Return (x, y) of the center of cell containing provided text 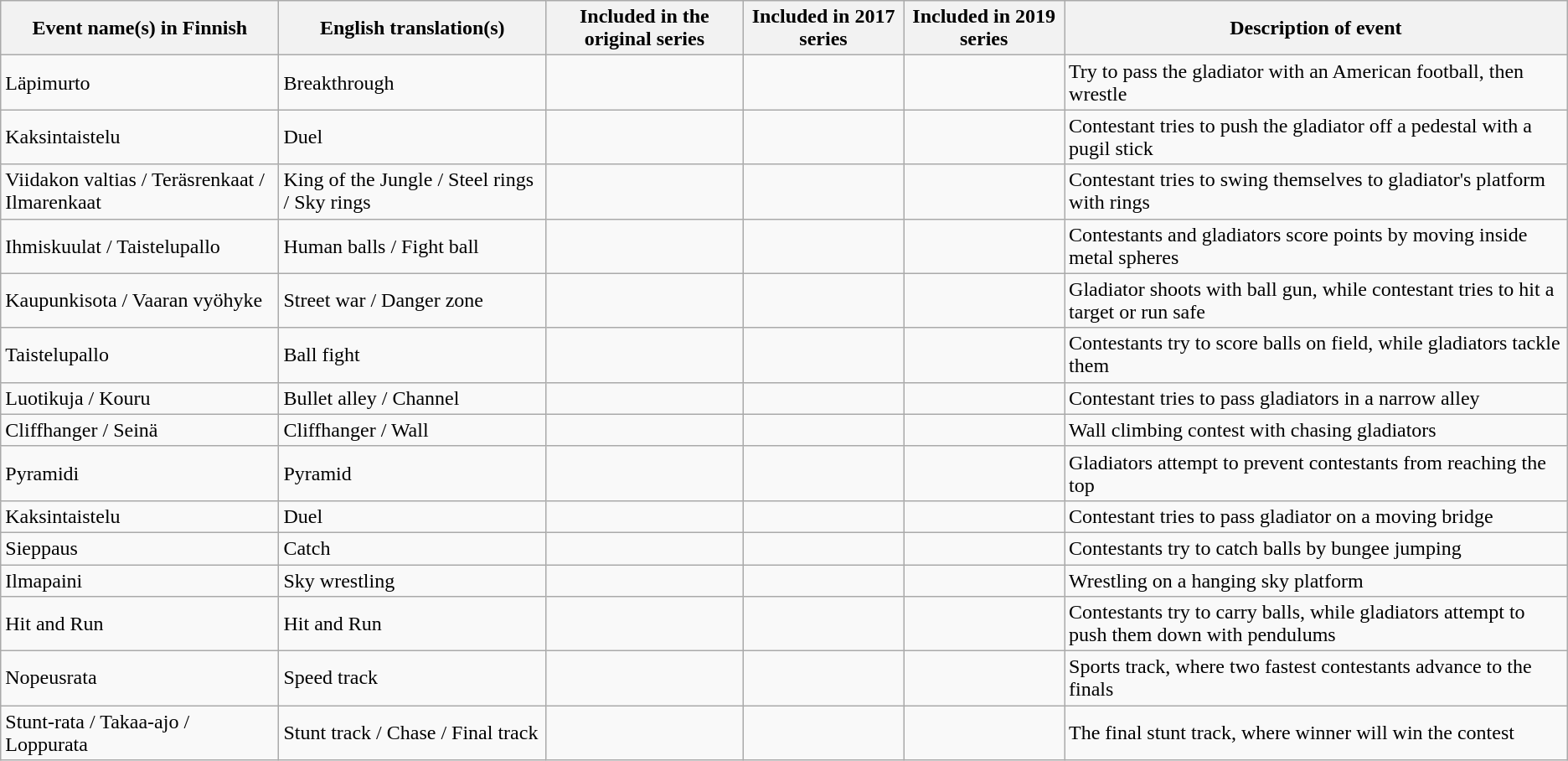
Gladiator shoots with ball gun, while contestant tries to hit a target or run safe (1317, 300)
Wall climbing contest with chasing gladiators (1317, 430)
Included in the original series (645, 28)
Gladiators attempt to prevent contestants from reaching the top (1317, 473)
Pyramid (412, 473)
Pyramidi (140, 473)
King of the Jungle / Steel rings / Sky rings (412, 191)
Cliffhanger / Seinä (140, 430)
Ihmiskuulat / Taistelupallo (140, 246)
Contestants try to carry balls, while gladiators attempt to push them down with pendulums (1317, 624)
Ilmapaini (140, 581)
Event name(s) in Finnish (140, 28)
Human balls / Fight ball (412, 246)
Street war / Danger zone (412, 300)
Catch (412, 548)
Sieppaus (140, 548)
Contestants try to catch balls by bungee jumping (1317, 548)
Contestants and gladiators score points by moving inside metal spheres (1317, 246)
Breakthrough (412, 82)
Stunt track / Chase / Final track (412, 733)
Ball fight (412, 355)
Included in 2017 series (823, 28)
Bullet alley / Channel (412, 398)
Cliffhanger / Wall (412, 430)
Contestant tries to swing themselves to gladiator's platform with rings (1317, 191)
Contestant tries to push the gladiator off a pedestal with a pugil stick (1317, 137)
Stunt-rata / Takaa-ajo / Loppurata (140, 733)
Sky wrestling (412, 581)
Viidakon valtias / Teräsrenkaat / Ilmarenkaat (140, 191)
The final stunt track, where winner will win the contest (1317, 733)
Included in 2019 series (984, 28)
Contestants try to score balls on field, while gladiators tackle them (1317, 355)
Try to pass the gladiator with an American football, then wrestle (1317, 82)
Contestant tries to pass gladiator on a moving bridge (1317, 516)
Sports track, where two fastest contestants advance to the finals (1317, 679)
Taistelupallo (140, 355)
Wrestling on a hanging sky platform (1317, 581)
Nopeusrata (140, 679)
Läpimurto (140, 82)
Description of event (1317, 28)
Luotikuja / Kouru (140, 398)
Contestant tries to pass gladiators in a narrow alley (1317, 398)
Speed track (412, 679)
Kaupunkisota / Vaaran vyöhyke (140, 300)
English translation(s) (412, 28)
